Determine the [X, Y] coordinate at the center of the cell enclosing the given text.  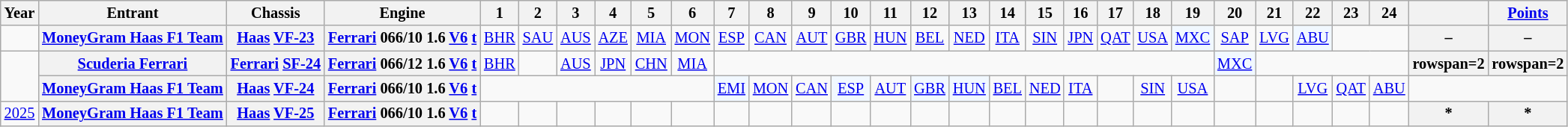
12 [930, 13]
22 [1313, 13]
Entrant [133, 13]
7 [731, 13]
16 [1080, 13]
2025 [19, 114]
8 [770, 13]
3 [575, 13]
Scuderia Ferrari [133, 63]
18 [1152, 13]
5 [652, 13]
23 [1351, 13]
2 [538, 13]
Ferrari 066/12 1.6 V6 t [402, 63]
Engine [402, 13]
10 [851, 13]
EMI [731, 88]
1 [500, 13]
24 [1389, 13]
SAP [1235, 38]
4 [613, 13]
Chassis [276, 13]
Year [19, 13]
21 [1274, 13]
15 [1045, 13]
14 [1008, 13]
Haas VF-24 [276, 88]
Points [1528, 13]
Haas VF-23 [276, 38]
13 [969, 13]
CHN [652, 63]
20 [1235, 13]
Haas VF-25 [276, 114]
11 [890, 13]
17 [1115, 13]
Ferrari SF-24 [276, 63]
SAU [538, 38]
6 [692, 13]
AZE [613, 38]
19 [1193, 13]
9 [812, 13]
